Pinpoint the cell where the given text exists, returning its [X, Y] midpoint coordinate. 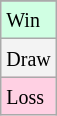
Draw [28, 58]
Loss [28, 96]
Win [28, 20]
